Return (x, y) of the center of cell containing provided text 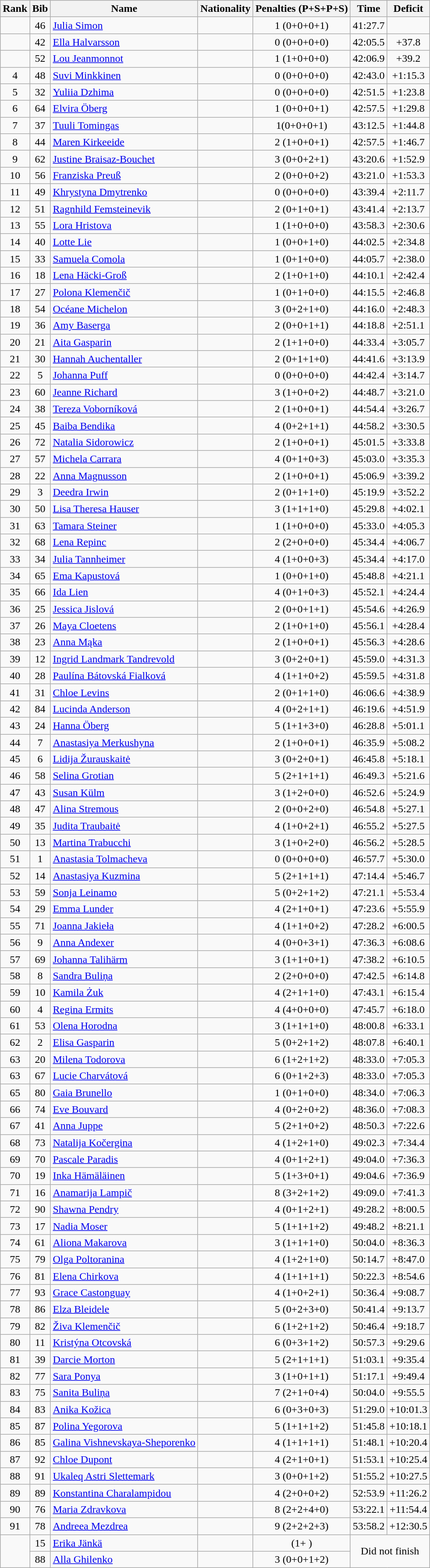
Konstantina Charalampidou (124, 1493)
5 (1+1+3+0) (302, 726)
49:04.6 (369, 1176)
+7:06.3 (409, 1093)
+1:46.7 (409, 142)
+5:01.1 (409, 726)
43:20.6 (369, 159)
4 (1+0+0+3) (302, 559)
53:58.2 (369, 1526)
+1:15.3 (409, 75)
+3:14.7 (409, 375)
44:54.4 (369, 409)
+4:28.6 (409, 642)
+7:41.3 (409, 1193)
Judita Traubaitė (124, 826)
46:45.8 (369, 759)
Anika Kožica (124, 1409)
1(0+0+0+1) (302, 125)
+4:31.8 (409, 676)
46:49.3 (369, 776)
Natalia Sidorowicz (124, 442)
Anastasiya Kuzmina (124, 876)
Ida Lien (124, 592)
46:35.9 (369, 743)
+6:14.8 (409, 976)
Grace Castonguay (124, 1293)
47:38.2 (369, 959)
+2:38.0 (409, 259)
47:14.4 (369, 876)
46:55.2 (369, 826)
50:36.4 (369, 1293)
6 (0+3+1+2) (302, 1343)
44:16.0 (369, 309)
48:50.3 (369, 1126)
3 (0+2+1+0) (302, 309)
+1:52.9 (409, 159)
46:28.8 (369, 726)
Khrystyna Dmytrenko (124, 192)
51:45.8 (369, 1426)
Anastasiya Merkushyna (124, 743)
Ingrid Landmark Tandrevold (124, 659)
Jeanne Richard (124, 392)
Kristýna Otcovská (124, 1343)
Gaia Brunello (124, 1093)
46:06.6 (369, 692)
49:02.3 (369, 1143)
+5:24.9 (409, 793)
49:09.0 (369, 1193)
51:17.1 (369, 1376)
Océane Michelon (124, 309)
Pascale Paradis (124, 1159)
Suvi Minkkinen (124, 75)
51:55.2 (369, 1476)
+3:13.9 (409, 359)
+2:42.4 (409, 276)
Regina Ermits (124, 1009)
44:18.8 (369, 326)
45:59.0 (369, 659)
+3:21.0 (409, 392)
+5:08.2 (409, 743)
Johanna Talihärm (124, 959)
Sara Ponya (124, 1376)
+10:18.1 (409, 1426)
Justine Braisaz-Bouchet (124, 159)
46:54.8 (369, 809)
47:36.3 (369, 942)
+6:40.1 (409, 1043)
(1+ ) (302, 1543)
+3:35.3 (409, 459)
4 (0+0+3+1) (302, 942)
45:19.9 (369, 492)
+3:39.2 (409, 475)
+8:36.3 (409, 1242)
+4:02.1 (409, 509)
3 (40, 492)
+9:55.5 (409, 1393)
4 (0+2+0+2) (302, 1109)
+8:21.1 (409, 1226)
50:57.3 (369, 1343)
3 (1+0+1+1) (302, 1376)
43:12.5 (369, 125)
Martina Trabucchi (124, 842)
+4:28.4 (409, 626)
Julia Simon (124, 25)
Hannah Auchentaller (124, 359)
Amy Baserga (124, 326)
+5:55.9 (409, 909)
Sanita Buliņa (124, 1393)
Polina Yegorova (124, 1426)
+3:33.8 (409, 442)
+8:47.0 (409, 1259)
+2:11.7 (409, 192)
50:46.4 (369, 1326)
+9:35.4 (409, 1359)
45:06.9 (369, 475)
+7:08.3 (409, 1109)
+6:18.0 (409, 1009)
50:22.3 (369, 1276)
8 (2+2+4+0) (302, 1509)
Chloe Levins (124, 692)
6 (0+1+2+3) (302, 1076)
+9:29.6 (409, 1343)
Eve Bouvard (124, 1109)
48:34.0 (369, 1093)
64 (40, 109)
+10:25.4 (409, 1459)
+6:00.5 (409, 926)
2 (1+1+0+0) (302, 342)
51:29.0 (369, 1409)
3 (1+0+2+0) (302, 842)
+4:05.3 (409, 526)
Alla Ghilenko (124, 1560)
42:43.0 (369, 75)
49:28.2 (369, 1209)
46:52.6 (369, 793)
Tuuli Tomingas (124, 125)
Ragnhild Femsteinevik (124, 209)
Penalties (P+S+P+S) (302, 9)
+10:27.5 (409, 1476)
45:56.1 (369, 626)
Anastasia Tolmacheva (124, 859)
Deedra Irwin (124, 492)
+10:01.3 (409, 1409)
Andreea Mezdrea (124, 1526)
47:45.7 (369, 1009)
Franziska Preuß (124, 175)
+3:05.7 (409, 342)
+5:27.1 (409, 809)
+7:36.9 (409, 1176)
Lisa Theresa Hauser (124, 509)
Bib (40, 9)
Paulína Bátovská Fialková (124, 676)
2 (0+0+0+2) (302, 175)
41:27.7 (369, 25)
+2:48.3 (409, 309)
Maya Cloetens (124, 626)
43:41.4 (369, 209)
7 (2+1+0+4) (302, 1393)
50:14.7 (369, 1259)
+11:26.2 (409, 1493)
+4:24.4 (409, 592)
4 (2+1+1+0) (302, 992)
Yuliia Dzhima (124, 92)
44:48.7 (369, 392)
+4:21.1 (409, 576)
Maren Kirkeeide (124, 142)
+5:27.5 (409, 826)
52:53.9 (369, 1493)
+1:29.8 (409, 109)
4 (4+0+0+0) (302, 1009)
47:23.6 (369, 909)
Živa Klemenčič (124, 1326)
44:02.5 (369, 242)
Ella Halvarsson (124, 42)
48:00.8 (369, 1026)
+10:20.4 (409, 1443)
45:03.0 (369, 459)
Elvira Öberg (124, 109)
+5:46.7 (409, 876)
2 (0+0+2+0) (302, 809)
3 (1+0+0+2) (302, 392)
Michela Carrara (124, 459)
+9:08.7 (409, 1293)
Jessica Jislová (124, 609)
47:28.2 (369, 926)
3 (1+2+0+0) (302, 793)
Anna Mąka (124, 642)
Galina Vishnevskaya-Sheporenko (124, 1443)
Deficit (409, 9)
Tamara Steiner (124, 526)
5 (1+3+0+1) (302, 1176)
42:06.9 (369, 59)
53:22.1 (369, 1509)
43:21.0 (369, 175)
+6:08.6 (409, 942)
Sandra Buliņa (124, 976)
44:58.2 (369, 425)
+3:30.5 (409, 425)
45:56.3 (369, 642)
Inka Hämäläinen (124, 1176)
+9:49.4 (409, 1376)
+4:31.3 (409, 659)
Hanna Öberg (124, 726)
2 (40, 1043)
47:21.1 (369, 892)
+2:34.8 (409, 242)
+1:23.8 (409, 92)
Joanna Jakieła (124, 926)
3 (1+1+0+1) (302, 959)
45:48.8 (369, 576)
44:10.1 (369, 276)
+4:51.9 (409, 709)
Johanna Puff (124, 375)
+3:52.2 (409, 492)
Olena Horodna (124, 1026)
Darcie Morton (124, 1359)
Lou Jeanmonnot (124, 59)
Samuela Comola (124, 259)
45:33.0 (369, 526)
Aita Gasparin (124, 342)
Elena Chirkova (124, 1276)
Ukaleq Astri Slettemark (124, 1476)
Time (369, 9)
+12:30.5 (409, 1526)
44:41.6 (369, 359)
+37.8 (409, 42)
+7:22.6 (409, 1126)
+2:13.7 (409, 209)
+5:18.1 (409, 759)
+2:51.1 (409, 326)
44:05.7 (369, 259)
+5:28.5 (409, 842)
Polona Klemenčič (124, 292)
Did not finish (390, 1551)
48:07.8 (369, 1043)
Baiba Bendika (124, 425)
Olga Poltoranina (124, 1259)
Milena Todorova (124, 1059)
42:05.5 (369, 42)
Lidija Žurauskaitė (124, 759)
Emma Lunder (124, 909)
+6:33.1 (409, 1026)
48:36.0 (369, 1109)
+1:53.3 (409, 175)
+9:18.7 (409, 1326)
Selina Grotian (124, 776)
Julia Tannheimer (124, 559)
+7:34.4 (409, 1143)
+11:54.4 (409, 1509)
Anamarija Lampič (124, 1193)
Kamila Żuk (124, 992)
+9:13.7 (409, 1310)
Anna Juppe (124, 1126)
44:42.4 (369, 375)
42:51.5 (369, 92)
+4:06.7 (409, 542)
5 (2+1+0+2) (302, 1126)
51:53.1 (369, 1459)
Maria Zdravkova (124, 1509)
+4:38.9 (409, 692)
Alina Stremous (124, 809)
45:52.1 (369, 592)
9 (2+2+2+3) (302, 1526)
Lena Häcki-Groß (124, 276)
Lucinda Anderson (124, 709)
2 (0+1+0+1) (302, 209)
45:54.6 (369, 609)
43:58.3 (369, 226)
Rank (15, 9)
Lena Repinc (124, 542)
46:19.6 (369, 709)
Nadia Moser (124, 1226)
Anna Andexer (124, 942)
44:33.4 (369, 342)
6 (0+3+0+3) (302, 1409)
+39.2 (409, 59)
+6:10.5 (409, 959)
4 (2+0+0+2) (302, 1493)
+2:46.8 (409, 292)
Lora Hristova (124, 226)
51:48.1 (369, 1443)
+4:26.9 (409, 609)
Susan Külm (124, 793)
+1:44.8 (409, 125)
8 (3+2+1+2) (302, 1193)
45:59.5 (369, 676)
+5:21.6 (409, 776)
Erika Jänkä (124, 1543)
Lotte Lie (124, 242)
3 (0+0+2+1) (302, 159)
49:04.0 (369, 1159)
44:15.5 (369, 292)
46:57.7 (369, 859)
Natalija Kočergina (124, 1143)
+8:00.5 (409, 1209)
46:56.2 (369, 842)
92 (40, 1459)
1 (40, 859)
45:01.5 (369, 442)
47:42.5 (369, 976)
+7:36.3 (409, 1159)
51:03.1 (369, 1359)
43:39.4 (369, 192)
+6:15.4 (409, 992)
Chloe Dupont (124, 1459)
+8:54.6 (409, 1276)
Nationality (225, 9)
Ema Kapustová (124, 576)
+4:17.0 (409, 559)
Name (124, 9)
Elisa Gasparin (124, 1043)
45:29.8 (369, 509)
+3:26.7 (409, 409)
Elza Bleidele (124, 1310)
47:43.1 (369, 992)
Tereza Voborníková (124, 409)
+2:30.6 (409, 226)
+5:30.0 (409, 859)
Anna Magnusson (124, 475)
Sonja Leinamo (124, 892)
5 (0+2+3+0) (302, 1310)
93 (40, 1293)
49:48.2 (369, 1226)
Shawna Pendry (124, 1209)
50:41.4 (369, 1310)
Lucie Charvátová (124, 1076)
+5:53.4 (409, 892)
Aliona Makarova (124, 1242)
